Scan for the cell matching the given text and deliver its (X, Y) coordinate at center. 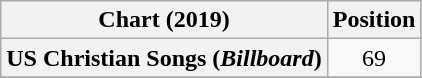
Chart (2019) (164, 20)
US Christian Songs (Billboard) (164, 58)
69 (374, 58)
Position (374, 20)
